Output the (x, y) coordinate of the center of the cell containing the given text.  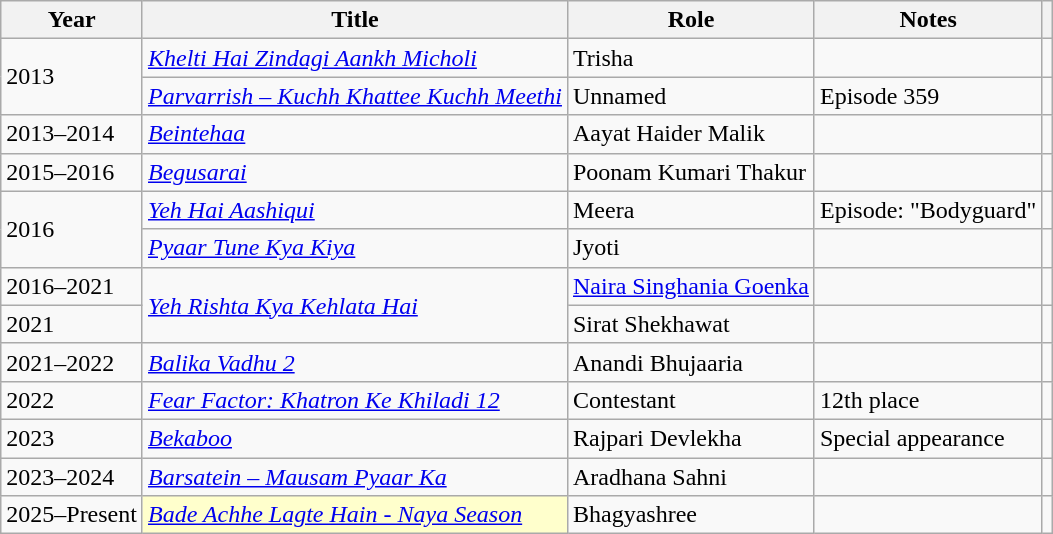
2013–2014 (72, 134)
Barsatein – Mausam Pyaar Ka (354, 477)
Rajpari Devlekha (690, 438)
Role (690, 20)
2015–2016 (72, 172)
Aayat Haider Malik (690, 134)
2025–Present (72, 515)
2016–2021 (72, 286)
12th place (928, 400)
Title (354, 20)
Episode 359 (928, 96)
2022 (72, 400)
2021 (72, 324)
Yeh Rishta Kya Kehlata Hai (354, 305)
2016 (72, 229)
2023–2024 (72, 477)
Bhagyashree (690, 515)
Jyoti (690, 248)
2021–2022 (72, 362)
Parvarrish – Kuchh Khattee Kuchh Meethi (354, 96)
Special appearance (928, 438)
2023 (72, 438)
Yeh Hai Aashiqui (354, 210)
Beintehaa (354, 134)
2013 (72, 77)
Bekaboo (354, 438)
Year (72, 20)
Aradhana Sahni (690, 477)
Khelti Hai Zindagi Aankh Micholi (354, 58)
Notes (928, 20)
Fear Factor: Khatron Ke Khiladi 12 (354, 400)
Contestant (690, 400)
Balika Vadhu 2 (354, 362)
Poonam Kumari Thakur (690, 172)
Naira Singhania Goenka (690, 286)
Pyaar Tune Kya Kiya (354, 248)
Trisha (690, 58)
Bade Achhe Lagte Hain - Naya Season (354, 515)
Sirat Shekhawat (690, 324)
Begusarai (354, 172)
Meera (690, 210)
Episode: "Bodyguard" (928, 210)
Anandi Bhujaaria (690, 362)
Unnamed (690, 96)
